For the text-containing cell, return its midpoint in (X, Y) coordinate format. 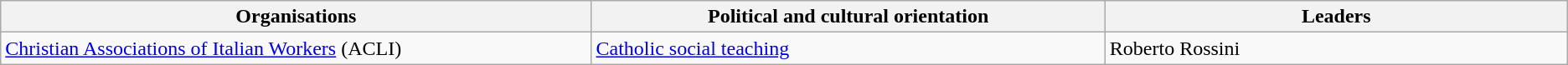
Organisations (297, 17)
Catholic social teaching (848, 48)
Leaders (1336, 17)
Political and cultural orientation (848, 17)
Roberto Rossini (1336, 48)
Christian Associations of Italian Workers (ACLI) (297, 48)
